For the text-containing cell, return its midpoint in (X, Y) coordinate format. 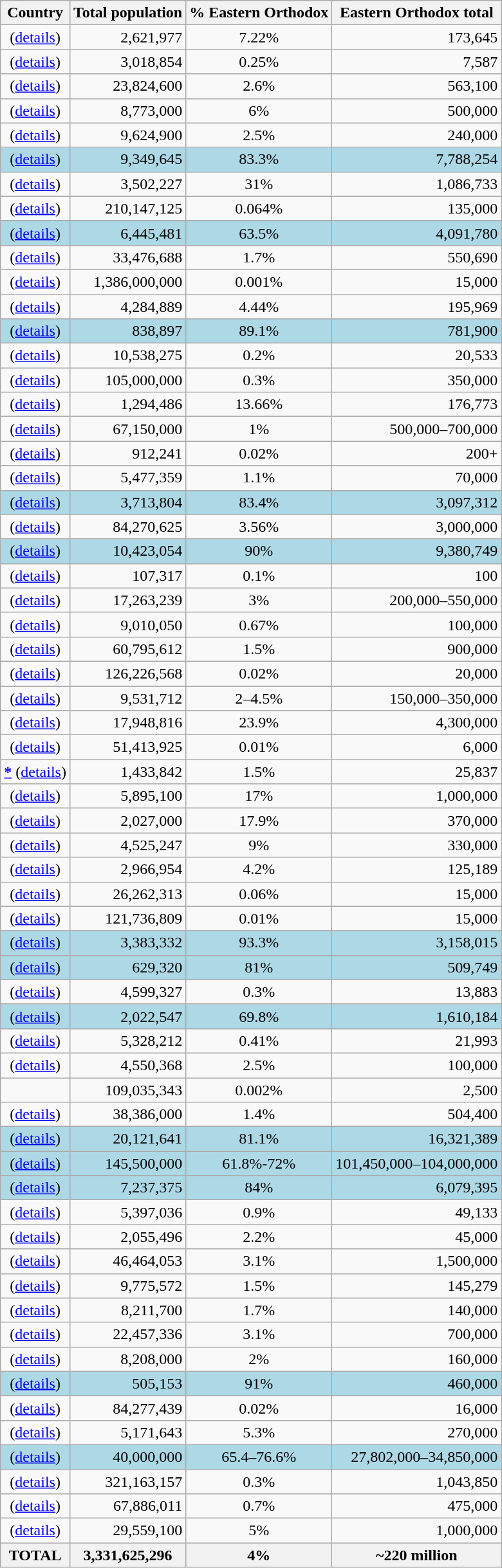
31% (259, 184)
173,645 (417, 37)
1% (259, 429)
17% (259, 796)
1,500,000 (417, 1261)
9,624,900 (127, 135)
1,433,842 (127, 772)
84,277,439 (127, 1408)
200,000–550,000 (417, 600)
25,837 (417, 772)
2% (259, 1359)
145,500,000 (127, 1163)
7,237,375 (127, 1188)
10,423,054 (127, 551)
3% (259, 600)
1,043,850 (417, 1481)
505,153 (127, 1383)
150,000–350,000 (417, 698)
330,000 (417, 845)
3,097,312 (417, 502)
22,457,336 (127, 1335)
16,321,389 (417, 1139)
5,328,212 (127, 1041)
3,158,015 (417, 943)
3,502,227 (127, 184)
20,533 (417, 356)
135,000 (417, 208)
2.2% (259, 1237)
5,895,100 (127, 796)
40,000,000 (127, 1457)
107,317 (127, 576)
5% (259, 1531)
270,000 (417, 1432)
2,500 (417, 1090)
0.41% (259, 1041)
13.66% (259, 405)
6,445,481 (127, 233)
33,476,688 (127, 257)
7,587 (417, 62)
160,000 (417, 1359)
84% (259, 1188)
0.67% (259, 624)
200+ (417, 453)
61.8%-72% (259, 1163)
91% (259, 1383)
3,713,804 (127, 502)
5,477,359 (127, 478)
67,150,000 (127, 429)
67,886,011 (127, 1506)
700,000 (417, 1335)
500,000 (417, 111)
81% (259, 967)
0.25% (259, 62)
4,284,889 (127, 307)
912,241 (127, 453)
0.7% (259, 1506)
2,966,954 (127, 870)
16,000 (417, 1408)
89.1% (259, 331)
240,000 (417, 135)
51,413,925 (127, 747)
38,386,000 (127, 1115)
83.4% (259, 502)
8,211,700 (127, 1310)
195,969 (417, 307)
2,621,977 (127, 37)
629,320 (127, 967)
8,773,000 (127, 111)
65.4–76.6% (259, 1457)
TOTAL (35, 1555)
2–4.5% (259, 698)
109,035,343 (127, 1090)
Country (35, 13)
0.064% (259, 208)
4,300,000 (417, 723)
176,773 (417, 405)
~220 million (417, 1555)
350,000 (417, 380)
145,279 (417, 1286)
6,079,395 (417, 1188)
Total population (127, 13)
0.001% (259, 282)
900,000 (417, 649)
5,171,643 (127, 1432)
5.3% (259, 1432)
2,027,000 (127, 821)
4% (259, 1555)
781,900 (417, 331)
6% (259, 111)
13,883 (417, 992)
5,397,036 (127, 1212)
69.8% (259, 1016)
23.9% (259, 723)
0.9% (259, 1212)
0.002% (259, 1090)
121,736,809 (127, 918)
17,948,816 (127, 723)
1,610,184 (417, 1016)
0.2% (259, 356)
4,091,780 (417, 233)
84,270,625 (127, 527)
93.3% (259, 943)
23,824,600 (127, 86)
20,121,641 (127, 1139)
9,349,645 (127, 160)
2.6% (259, 86)
81.1% (259, 1139)
9,010,050 (127, 624)
70,000 (417, 478)
49,133 (417, 1212)
1,086,733 (417, 184)
550,690 (417, 257)
2,022,547 (127, 1016)
101,450,000–104,000,000 (417, 1163)
475,000 (417, 1506)
29,559,100 (127, 1531)
* (details) (35, 772)
210,147,125 (127, 208)
27,802,000–34,850,000 (417, 1457)
4,550,368 (127, 1065)
321,163,157 (127, 1481)
0.1% (259, 576)
504,400 (417, 1115)
% Eastern Orthodox (259, 13)
45,000 (417, 1237)
4.2% (259, 870)
3,331,625,296 (127, 1555)
509,749 (417, 967)
125,189 (417, 870)
9,775,572 (127, 1286)
Eastern Orthodox total (417, 13)
6,000 (417, 747)
3,018,854 (127, 62)
7,788,254 (417, 160)
1,294,486 (127, 405)
60,795,612 (127, 649)
9,531,712 (127, 698)
1.1% (259, 478)
4.44% (259, 307)
46,464,053 (127, 1261)
1.4% (259, 1115)
3,383,332 (127, 943)
126,226,568 (127, 673)
90% (259, 551)
20,000 (417, 673)
3.56% (259, 527)
3,000,000 (417, 527)
10,538,275 (127, 356)
63.5% (259, 233)
100 (417, 576)
9% (259, 845)
17,263,239 (127, 600)
83.3% (259, 160)
8,208,000 (127, 1359)
4,599,327 (127, 992)
7.22% (259, 37)
563,100 (417, 86)
838,897 (127, 331)
4,525,247 (127, 845)
9,380,749 (417, 551)
2,055,496 (127, 1237)
17.9% (259, 821)
105,000,000 (127, 380)
1,386,000,000 (127, 282)
500,000–700,000 (417, 429)
370,000 (417, 821)
21,993 (417, 1041)
140,000 (417, 1310)
0.06% (259, 894)
26,262,313 (127, 894)
460,000 (417, 1383)
